Return (X, Y) of the center of cell containing provided text 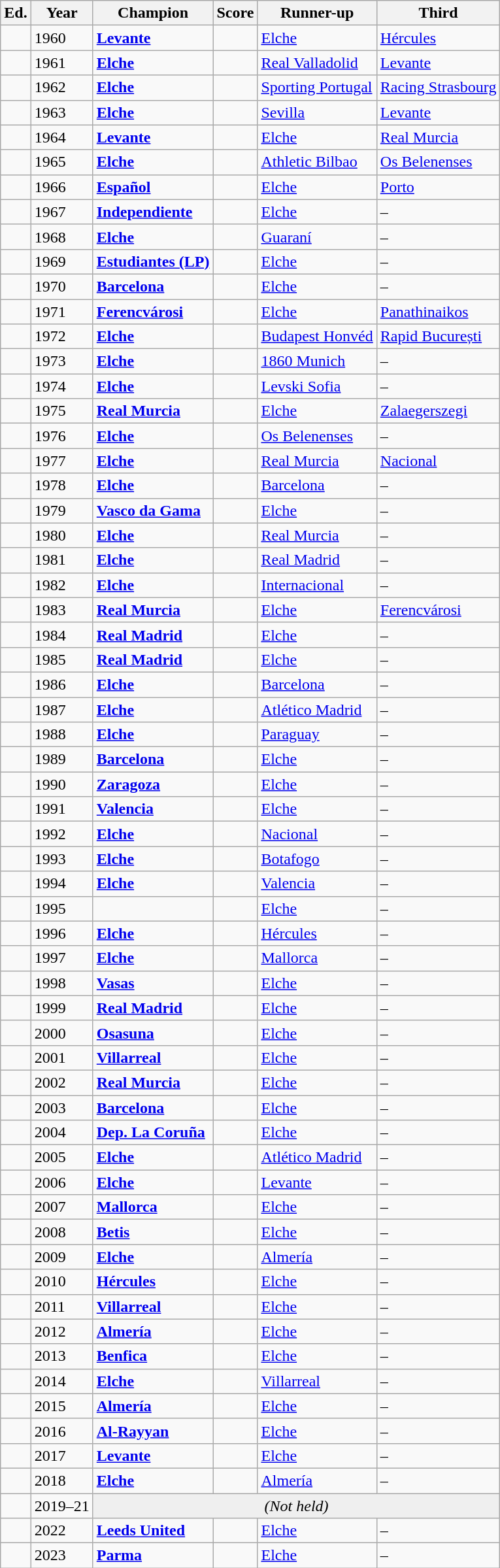
2015 (61, 1406)
Racing Strasbourg (438, 88)
1982 (61, 585)
2018 (61, 1480)
1966 (61, 187)
2009 (61, 1257)
Athletic Bilbao (317, 162)
Paraguay (317, 735)
1976 (61, 436)
1973 (61, 361)
1987 (61, 709)
1975 (61, 411)
2014 (61, 1381)
Real Valladolid (317, 63)
Leeds United (153, 1531)
Score (235, 13)
2013 (61, 1356)
1860 Munich (317, 361)
Estudiantes (LP) (153, 261)
Year (61, 13)
2004 (61, 1133)
1979 (61, 510)
Third (438, 13)
1960 (61, 38)
1988 (61, 735)
Botafogo (317, 859)
2005 (61, 1158)
1995 (61, 909)
1992 (61, 834)
1963 (61, 112)
2007 (61, 1207)
Parma (153, 1556)
2019–21 (61, 1505)
1964 (61, 137)
1984 (61, 635)
1996 (61, 933)
1991 (61, 809)
2023 (61, 1556)
Sporting Portugal (317, 88)
Levski Sofia (317, 386)
Runner-up (317, 13)
Osasuna (153, 1033)
1997 (61, 958)
2016 (61, 1431)
2022 (61, 1531)
1965 (61, 162)
Guaraní (317, 237)
Panathinaikos (438, 312)
Independiente (153, 212)
2008 (61, 1232)
Al-Rayyan (153, 1431)
Zalaegerszegi (438, 411)
1974 (61, 386)
2011 (61, 1307)
1990 (61, 784)
1967 (61, 212)
1970 (61, 286)
Español (153, 187)
1972 (61, 337)
2010 (61, 1282)
Sevilla (317, 112)
1985 (61, 659)
1998 (61, 983)
2002 (61, 1082)
1977 (61, 461)
Budapest Honvéd (317, 337)
Porto (438, 187)
Zaragoza (153, 784)
1981 (61, 560)
Vasas (153, 983)
1968 (61, 237)
Rapid București (438, 337)
2017 (61, 1456)
2000 (61, 1033)
1962 (61, 88)
1993 (61, 859)
1989 (61, 759)
1969 (61, 261)
1994 (61, 884)
1999 (61, 1008)
1961 (61, 63)
Betis (153, 1232)
(Not held) (297, 1505)
1986 (61, 684)
2003 (61, 1108)
1971 (61, 312)
2001 (61, 1058)
Benfica (153, 1356)
Champion (153, 13)
Vasco da Gama (153, 510)
1980 (61, 535)
1978 (61, 486)
2006 (61, 1182)
2012 (61, 1331)
Dep. La Coruña (153, 1133)
Ed. (16, 13)
1983 (61, 610)
Internacional (317, 585)
